For the text-containing cell, return its midpoint in (x, y) coordinate format. 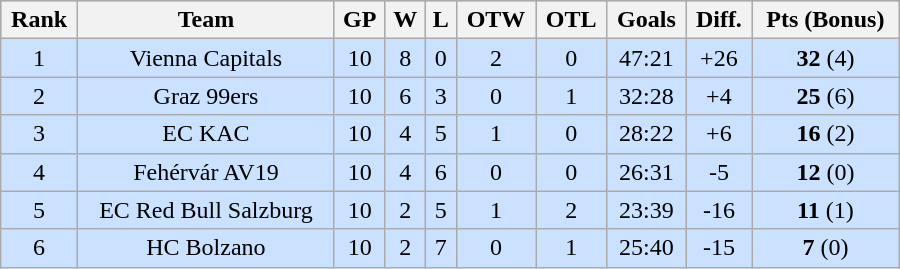
HC Bolzano (206, 248)
Rank (40, 20)
GP (360, 20)
EC KAC (206, 134)
7 (0) (826, 248)
EC Red Bull Salzburg (206, 210)
11 (1) (826, 210)
Pts (Bonus) (826, 20)
Graz 99ers (206, 96)
26:31 (647, 172)
Goals (647, 20)
+26 (718, 58)
Fehérvár AV19 (206, 172)
25:40 (647, 248)
+4 (718, 96)
L (440, 20)
Diff. (718, 20)
OTW (496, 20)
OTL (572, 20)
28:22 (647, 134)
16 (2) (826, 134)
23:39 (647, 210)
Team (206, 20)
47:21 (647, 58)
32 (4) (826, 58)
32:28 (647, 96)
+6 (718, 134)
12 (0) (826, 172)
-5 (718, 172)
7 (440, 248)
-16 (718, 210)
8 (405, 58)
25 (6) (826, 96)
Vienna Capitals (206, 58)
-15 (718, 248)
W (405, 20)
